From the cell containing the given text, extract its center point as (X, Y) coordinate. 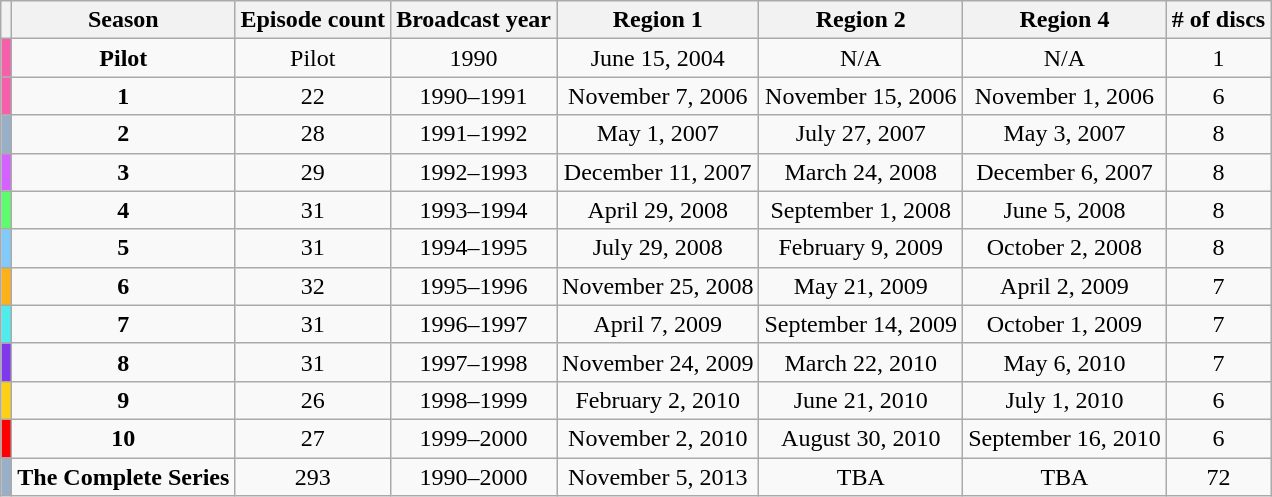
22 (313, 96)
October 2, 2008 (1065, 248)
April 7, 2009 (658, 324)
5 (124, 248)
72 (1218, 477)
1998–1999 (474, 400)
2 (124, 134)
1994–1995 (474, 248)
3 (124, 172)
1990–1991 (474, 96)
Region 4 (1065, 20)
June 21, 2010 (861, 400)
9 (124, 400)
1997–1998 (474, 362)
1999–2000 (474, 438)
1991–1992 (474, 134)
November 5, 2013 (658, 477)
27 (313, 438)
November 1, 2006 (1065, 96)
May 21, 2009 (861, 286)
November 15, 2006 (861, 96)
September 14, 2009 (861, 324)
293 (313, 477)
1992–1993 (474, 172)
1995–1996 (474, 286)
1993–1994 (474, 210)
Season (124, 20)
August 30, 2010 (861, 438)
Episode count (313, 20)
1990 (474, 58)
Region 1 (658, 20)
December 11, 2007 (658, 172)
May 6, 2010 (1065, 362)
# of discs (1218, 20)
March 24, 2008 (861, 172)
4 (124, 210)
29 (313, 172)
June 15, 2004 (658, 58)
April 2, 2009 (1065, 286)
July 29, 2008 (658, 248)
26 (313, 400)
March 22, 2010 (861, 362)
1996–1997 (474, 324)
32 (313, 286)
Region 2 (861, 20)
April 29, 2008 (658, 210)
November 25, 2008 (658, 286)
October 1, 2009 (1065, 324)
July 27, 2007 (861, 134)
July 1, 2010 (1065, 400)
February 2, 2010 (658, 400)
November 24, 2009 (658, 362)
28 (313, 134)
May 1, 2007 (658, 134)
10 (124, 438)
September 1, 2008 (861, 210)
The Complete Series (124, 477)
September 16, 2010 (1065, 438)
June 5, 2008 (1065, 210)
February 9, 2009 (861, 248)
December 6, 2007 (1065, 172)
May 3, 2007 (1065, 134)
Broadcast year (474, 20)
November 7, 2006 (658, 96)
November 2, 2010 (658, 438)
1990–2000 (474, 477)
